Capture the cell that displays the provided text and extract its [x, y] central coordinate. 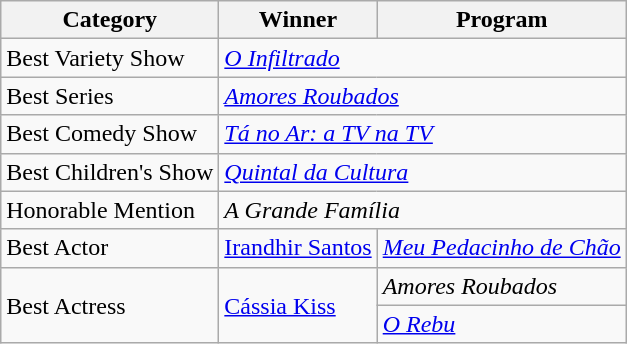
Category [110, 20]
Honorable Mention [110, 210]
Best Series [110, 96]
Best Actor [110, 248]
Irandhir Santos [298, 248]
Cássia Kiss [298, 305]
O Infiltrado [422, 58]
Tá no Ar: a TV na TV [422, 134]
Program [502, 20]
Meu Pedacinho de Chão [502, 248]
Best Comedy Show [110, 134]
Best Children's Show [110, 172]
Quintal da Cultura [422, 172]
A Grande Família [422, 210]
Best Actress [110, 305]
O Rebu [502, 324]
Winner [298, 20]
Best Variety Show [110, 58]
